Pinpoint the cell where the given text exists, returning its [x, y] midpoint coordinate. 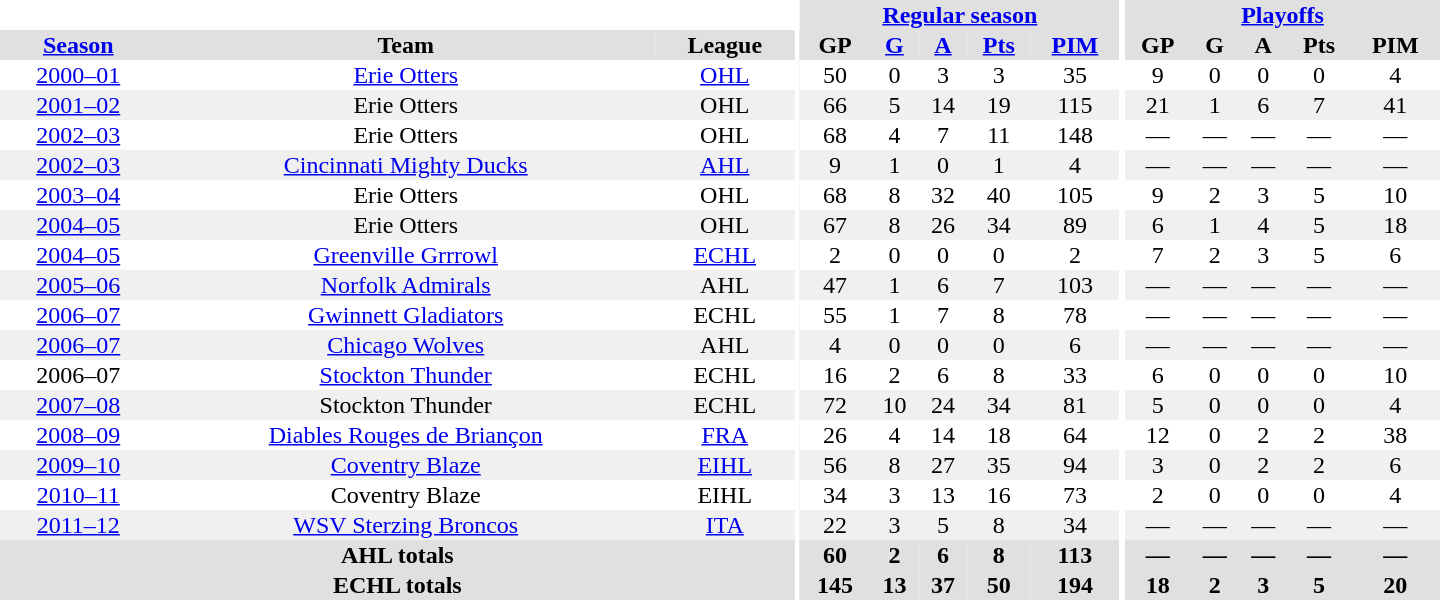
38 [1395, 435]
Team [406, 45]
20 [1395, 585]
37 [944, 585]
55 [835, 315]
2005–06 [78, 285]
2001–02 [78, 105]
Playoffs [1282, 15]
AHL totals [398, 555]
145 [835, 585]
105 [1074, 195]
Chicago Wolves [406, 345]
89 [1074, 225]
94 [1074, 465]
19 [998, 105]
148 [1074, 135]
113 [1074, 555]
41 [1395, 105]
78 [1074, 315]
Regular season [960, 15]
11 [998, 135]
21 [1158, 105]
81 [1074, 405]
47 [835, 285]
32 [944, 195]
ITA [725, 525]
League [725, 45]
67 [835, 225]
Norfolk Admirals [406, 285]
Season [78, 45]
2008–09 [78, 435]
2000–01 [78, 75]
115 [1074, 105]
FRA [725, 435]
WSV Sterzing Broncos [406, 525]
103 [1074, 285]
2007–08 [78, 405]
56 [835, 465]
12 [1158, 435]
66 [835, 105]
Greenville Grrrowl [406, 255]
Gwinnett Gladiators [406, 315]
27 [944, 465]
2003–04 [78, 195]
2010–11 [78, 495]
33 [1074, 375]
194 [1074, 585]
64 [1074, 435]
40 [998, 195]
Diables Rouges de Briançon [406, 435]
73 [1074, 495]
ECHL totals [398, 585]
24 [944, 405]
2009–10 [78, 465]
60 [835, 555]
Cincinnati Mighty Ducks [406, 165]
22 [835, 525]
2011–12 [78, 525]
72 [835, 405]
